Capture the cell that displays the provided text and extract its [X, Y] central coordinate. 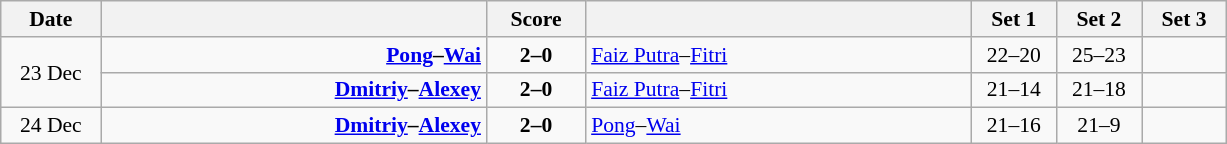
Date [51, 19]
24 Dec [51, 126]
21–18 [1098, 90]
Set 1 [1014, 19]
23 Dec [51, 72]
Set 2 [1098, 19]
Set 3 [1184, 19]
21–14 [1014, 90]
21–9 [1098, 126]
21–16 [1014, 126]
25–23 [1098, 55]
Score [536, 19]
22–20 [1014, 55]
